Locate the cell with the specified text and output its [x, y] center coordinate. 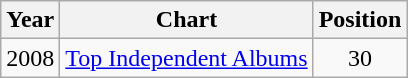
Year [30, 20]
Chart [186, 20]
Top Independent Albums [186, 58]
2008 [30, 58]
Position [360, 20]
30 [360, 58]
